Detect which cell encompasses the target text, then output its (x, y) center coordinate. 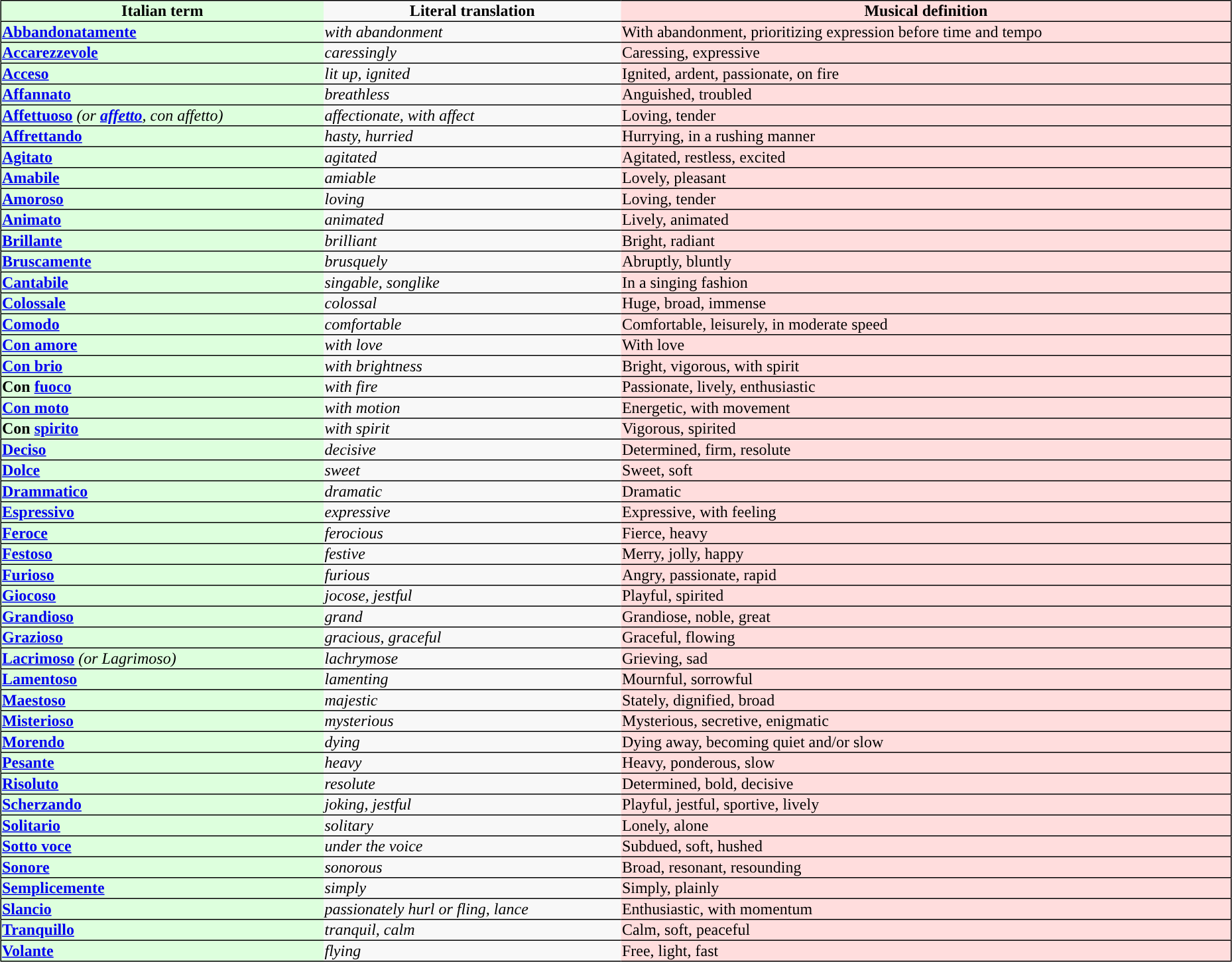
furious (472, 575)
Con spirito (162, 429)
Abruptly, bluntly (926, 262)
Affrettando (162, 137)
Enthusiastic, with momentum (926, 909)
solitary (472, 825)
Anguished, troubled (926, 95)
Determined, bold, decisive (926, 784)
Bright, radiant (926, 241)
Italian term (162, 11)
Dramatic (926, 491)
breathless (472, 95)
Agitated, restless, excited (926, 157)
Deciso (162, 450)
Lamentoso (162, 680)
Festoso (162, 554)
Lovely, pleasant (926, 178)
Abbandonatamente (162, 32)
Calm, soft, peaceful (926, 930)
Huge, broad, immense (926, 304)
Broad, resonant, resounding (926, 867)
Hurrying, in a rushing manner (926, 137)
Bright, vigorous, with spirit (926, 366)
Drammatico (162, 491)
Maestoso (162, 700)
dramatic (472, 491)
lachrymose (472, 658)
Accarezzevole (162, 53)
Determined, firm, resolute (926, 450)
singable, songlike (472, 282)
Solitario (162, 825)
Fierce, heavy (926, 533)
Dying away, becoming quiet and/or slow (926, 742)
Amoroso (162, 199)
Subdued, soft, hushed (926, 847)
Agitato (162, 157)
Grieving, sad (926, 658)
Con amore (162, 345)
Con moto (162, 408)
tranquil, calm (472, 930)
Colossale (162, 304)
Amabile (162, 178)
Lacrimoso (or Lagrimoso) (162, 658)
with motion (472, 408)
Furioso (162, 575)
Grandiose, noble, great (926, 617)
majestic (472, 700)
Sonore (162, 867)
With abandonment, prioritizing expression before time and tempo (926, 32)
decisive (472, 450)
Tranquillo (162, 930)
Espressivo (162, 512)
heavy (472, 763)
Angry, passionate, rapid (926, 575)
Energetic, with movement (926, 408)
Volante (162, 951)
sweet (472, 471)
Simply, plainly (926, 888)
Animato (162, 220)
agitated (472, 157)
lit up, ignited (472, 74)
with abandonment (472, 32)
Comfortable, leisurely, in moderate speed (926, 324)
Graceful, flowing (926, 638)
Vigorous, spirited (926, 429)
animated (472, 220)
Giocoso (162, 596)
Expressive, with feeling (926, 512)
Heavy, ponderous, slow (926, 763)
Lonely, alone (926, 825)
Dolce (162, 471)
Scherzando (162, 805)
Comodo (162, 324)
brilliant (472, 241)
caressingly (472, 53)
Con fuoco (162, 387)
Bruscamente (162, 262)
Free, light, fast (926, 951)
Ignited, ardent, passionate, on fire (926, 74)
mysterious (472, 721)
flying (472, 951)
With love (926, 345)
Feroce (162, 533)
Caressing, expressive (926, 53)
Merry, jolly, happy (926, 554)
passionately hurl or fling, lance (472, 909)
loving (472, 199)
with fire (472, 387)
Sotto voce (162, 847)
Affettuoso (or affetto, con affetto) (162, 115)
Cantabile (162, 282)
resolute (472, 784)
Slancio (162, 909)
grand (472, 617)
Sweet, soft (926, 471)
affectionate, with affect (472, 115)
Musical definition (926, 11)
Pesante (162, 763)
jocose, jestful (472, 596)
Affannato (162, 95)
festive (472, 554)
Mournful, sorrowful (926, 680)
Stately, dignified, broad (926, 700)
brusquely (472, 262)
Playful, jestful, sportive, lively (926, 805)
under the voice (472, 847)
Risoluto (162, 784)
gracious, graceful (472, 638)
Grazioso (162, 638)
ferocious (472, 533)
Grandioso (162, 617)
sonorous (472, 867)
dying (472, 742)
colossal (472, 304)
Mysterious, secretive, enigmatic (926, 721)
comfortable (472, 324)
amiable (472, 178)
Con brio (162, 366)
Brillante (162, 241)
In a singing fashion (926, 282)
simply (472, 888)
hasty, hurried (472, 137)
Misterioso (162, 721)
Playful, spirited (926, 596)
with love (472, 345)
joking, jestful (472, 805)
Literal translation (472, 11)
with spirit (472, 429)
Morendo (162, 742)
lamenting (472, 680)
Semplicemente (162, 888)
Acceso (162, 74)
Passionate, lively, enthusiastic (926, 387)
with brightness (472, 366)
expressive (472, 512)
Lively, animated (926, 220)
